Determine the [X, Y] coordinate at the center of the cell enclosing the given text.  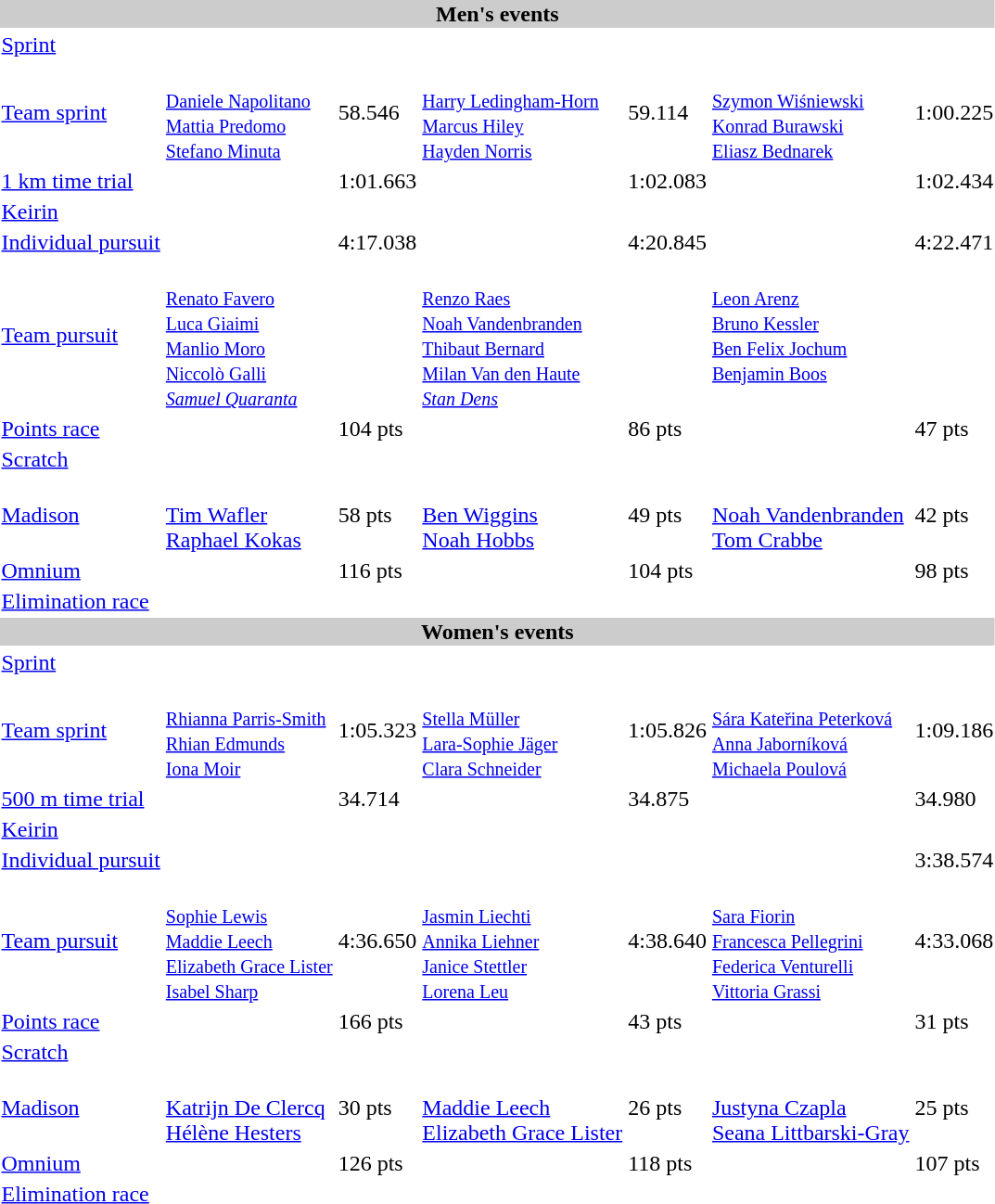
Daniele NapolitanoMattia PredomoStefano Minuta [249, 113]
Katrijn De ClercqHélène Hesters [249, 1108]
Elimination race [81, 601]
Jasmin LiechtiAnnika LiehnerJanice StettlerLorena Leu [523, 941]
166 pts [377, 1021]
Szymon WiśniewskiKonrad BurawskiEliasz Bednarek [810, 113]
34.875 [668, 799]
58 pts [377, 515]
Women's events [497, 632]
118 pts [668, 1163]
Sara FiorinFrancesca PellegriniFederica VenturelliVittoria Grassi [810, 941]
126 pts [377, 1163]
Harry Ledingham-HornMarcus HileyHayden Norris [523, 113]
59.114 [668, 113]
1:00.225 [954, 113]
47 pts [954, 429]
1 km time trial [81, 181]
Justyna CzaplaSeana Littbarski-Gray [810, 1108]
4:38.640 [668, 941]
Rhianna Parris-SmithRhian EdmundsIona Moir [249, 731]
Sophie LewisMaddie LeechElizabeth Grace ListerIsabel Sharp [249, 941]
1:05.826 [668, 731]
4:33.068 [954, 941]
4:17.038 [377, 242]
Maddie LeechElizabeth Grace Lister [523, 1108]
34.714 [377, 799]
3:38.574 [954, 860]
Tim WaflerRaphael Kokas [249, 515]
1:02.434 [954, 181]
500 m time trial [81, 799]
49 pts [668, 515]
107 pts [954, 1163]
1:02.083 [668, 181]
116 pts [377, 570]
1:09.186 [954, 731]
43 pts [668, 1021]
1:01.663 [377, 181]
4:22.471 [954, 242]
Renzo RaesNoah VandenbrandenThibaut BernardMilan Van den HauteStan Dens [523, 336]
98 pts [954, 570]
Stella MüllerLara-Sophie JägerClara Schneider [523, 731]
26 pts [668, 1108]
Leon ArenzBruno KesslerBen Felix JochumBenjamin Boos [810, 336]
Sára Kateřina PeterkováAnna JaborníkováMichaela Poulová [810, 731]
30 pts [377, 1108]
Renato FaveroLuca GiaimiManlio MoroNiccolò GalliSamuel Quaranta [249, 336]
Noah VandenbrandenTom Crabbe [810, 515]
86 pts [668, 429]
25 pts [954, 1108]
4:20.845 [668, 242]
1:05.323 [377, 731]
Ben WigginsNoah Hobbs [523, 515]
31 pts [954, 1021]
4:36.650 [377, 941]
34.980 [954, 799]
58.546 [377, 113]
Men's events [497, 14]
42 pts [954, 515]
